Provide the [x, y] coordinate of the cell's center where the given text is located.  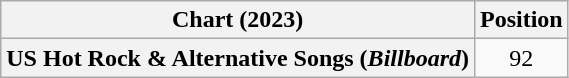
Position [521, 20]
Chart (2023) [238, 20]
US Hot Rock & Alternative Songs (Billboard) [238, 58]
92 [521, 58]
